For the text-containing cell, return its midpoint in [X, Y] coordinate format. 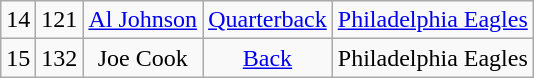
Al Johnson [143, 20]
15 [18, 58]
Joe Cook [143, 58]
14 [18, 20]
121 [60, 20]
132 [60, 58]
Back [268, 58]
Quarterback [268, 20]
